Output the [x, y] coordinate of the center of the cell containing the given text.  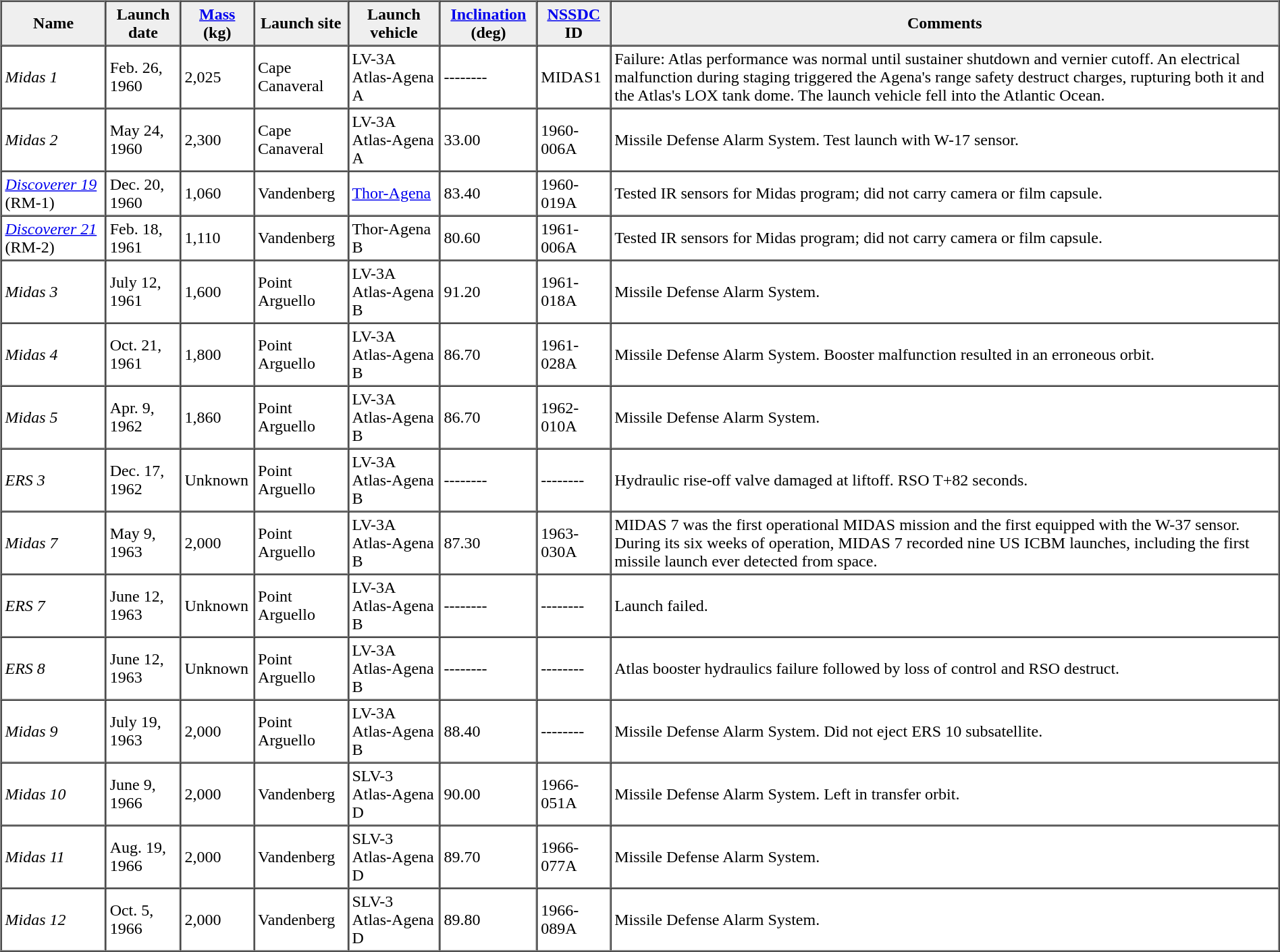
May 24, 1960 [143, 139]
89.80 [489, 920]
Midas 1 [54, 77]
Discoverer 19 (RM-1) [54, 194]
90.00 [489, 794]
1961-028A [574, 354]
Oct. 21, 1961 [143, 354]
83.40 [489, 194]
Mass (kg) [217, 24]
Hydraulic rise-off valve damaged at liftoff. RSO T+82 seconds. [944, 479]
ERS 7 [54, 605]
ERS 3 [54, 479]
ERS 8 [54, 668]
Missile Defense Alarm System. Test launch with W-17 sensor. [944, 139]
Launch site [301, 24]
Midas 7 [54, 543]
Missile Defense Alarm System. Booster malfunction resulted in an erroneous orbit. [944, 354]
Dec. 17, 1962 [143, 479]
Apr. 9, 1962 [143, 417]
NSSDC ID [574, 24]
Midas 11 [54, 856]
July 19, 1963 [143, 731]
Missile Defense Alarm System. Did not eject ERS 10 subsatellite. [944, 731]
1,600 [217, 292]
1966-051A [574, 794]
Aug. 19, 1966 [143, 856]
Discoverer 21 (RM-2) [54, 238]
Thor-Agena [394, 194]
June 9, 1966 [143, 794]
Dec. 20, 1960 [143, 194]
88.40 [489, 731]
Midas 4 [54, 354]
Midas 5 [54, 417]
Missile Defense Alarm System. Left in transfer orbit. [944, 794]
1,860 [217, 417]
Midas 2 [54, 139]
1960-019A [574, 194]
33.00 [489, 139]
Inclination (deg) [489, 24]
1966-089A [574, 920]
91.20 [489, 292]
Midas 10 [54, 794]
89.70 [489, 856]
1961-018A [574, 292]
1,800 [217, 354]
Launch date [143, 24]
MIDAS1 [574, 77]
Launch vehicle [394, 24]
1966-077A [574, 856]
Thor-Agena B [394, 238]
1,110 [217, 238]
Oct. 5, 1966 [143, 920]
Feb. 18, 1961 [143, 238]
Midas 3 [54, 292]
July 12, 1961 [143, 292]
Feb. 26, 1960 [143, 77]
80.60 [489, 238]
1961-006A [574, 238]
May 9, 1963 [143, 543]
Atlas booster hydraulics failure followed by loss of control and RSO destruct. [944, 668]
Midas 12 [54, 920]
1,060 [217, 194]
Name [54, 24]
1960-006A [574, 139]
1962-010A [574, 417]
2,025 [217, 77]
Midas 9 [54, 731]
Comments [944, 24]
87.30 [489, 543]
2,300 [217, 139]
Launch failed. [944, 605]
1963-030A [574, 543]
